From the cell containing the given text, extract its center point as (x, y) coordinate. 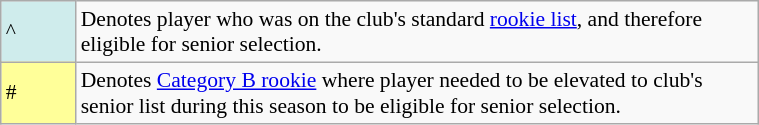
Denotes Category B rookie where player needed to be elevated to club's senior list during this season to be eligible for senior selection. (417, 92)
^ (38, 32)
Denotes player who was on the club's standard rookie list, and therefore eligible for senior selection. (417, 32)
# (38, 92)
